Identify which cell holds the provided text, then report its [X, Y] central coordinate. 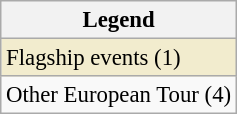
Other European Tour (4) [119, 95]
Legend [119, 20]
Flagship events (1) [119, 58]
